Extract the [X, Y] coordinate from the center of the cell holding the provided text.  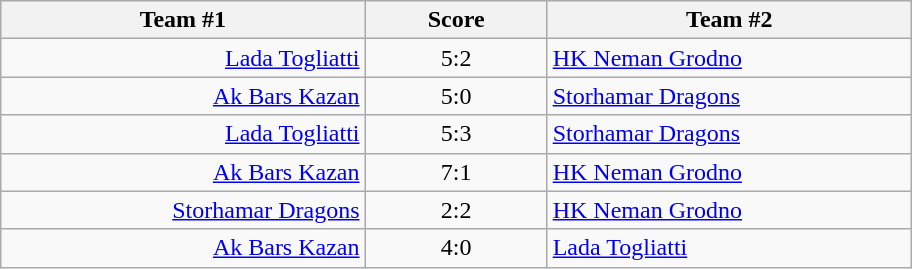
5:0 [456, 96]
7:1 [456, 172]
2:2 [456, 210]
4:0 [456, 248]
Team #2 [729, 20]
5:3 [456, 134]
Team #1 [183, 20]
Score [456, 20]
5:2 [456, 58]
